Provide the [X, Y] coordinate of the cell's center where the given text is located.  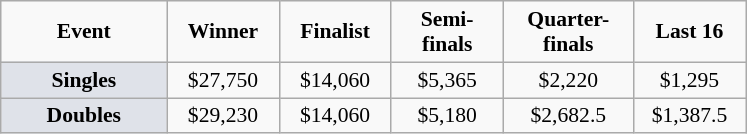
Singles [84, 80]
$1,387.5 [689, 116]
$1,295 [689, 80]
Last 16 [689, 32]
Finalist [335, 32]
Doubles [84, 116]
$5,180 [447, 116]
$2,682.5 [568, 116]
Event [84, 32]
Winner [223, 32]
$2,220 [568, 80]
$27,750 [223, 80]
$5,365 [447, 80]
$29,230 [223, 116]
Quarter-finals [568, 32]
Semi-finals [447, 32]
